From the cell containing the given text, extract its center point as [X, Y] coordinate. 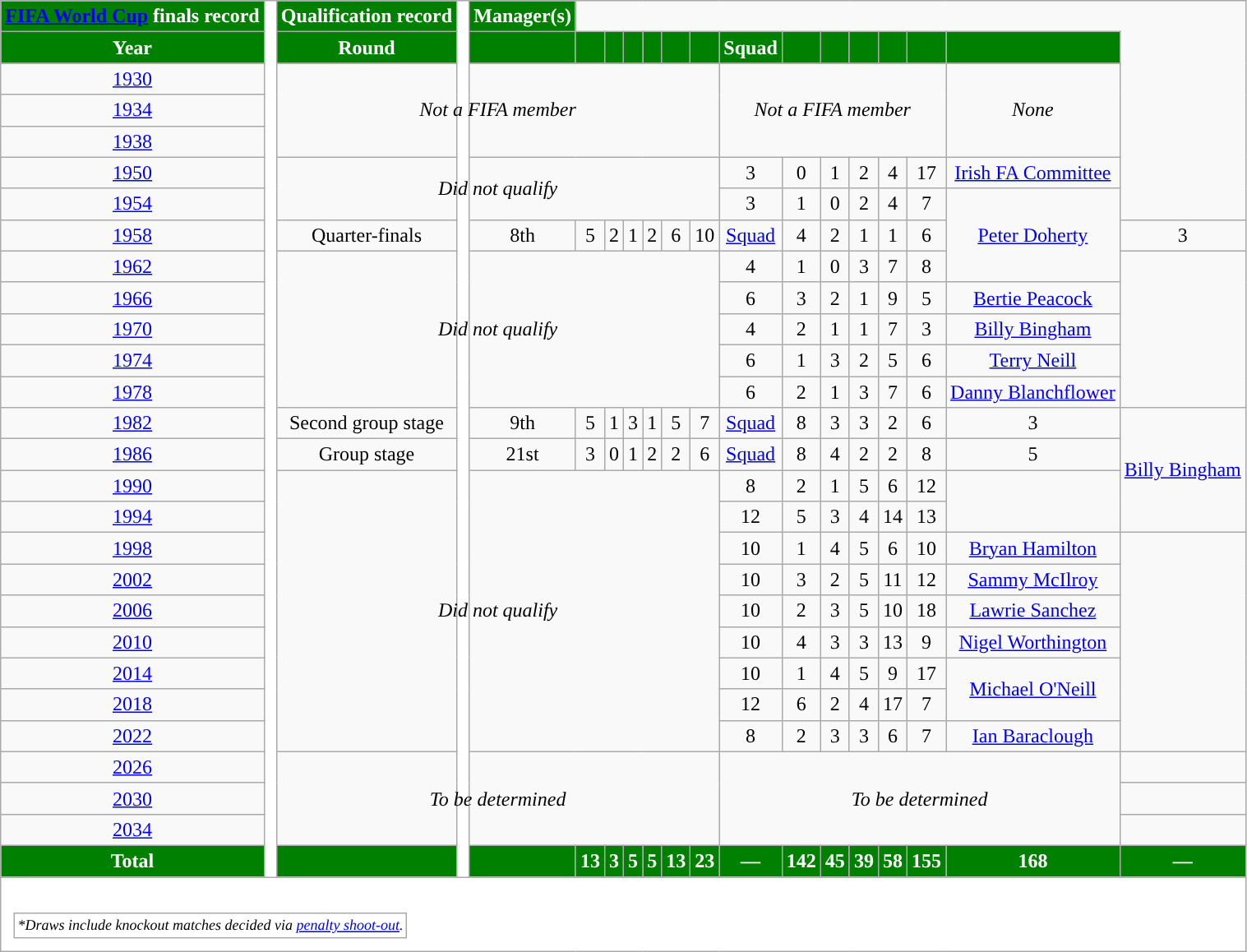
Year [132, 48]
Michael O'Neill [1033, 689]
1966 [132, 298]
1982 [132, 423]
1950 [132, 173]
1974 [132, 360]
2006 [132, 611]
11 [893, 580]
Total [132, 861]
9th [523, 423]
45 [835, 861]
2022 [132, 736]
1962 [132, 266]
58 [893, 861]
Group stage [367, 455]
1938 [132, 141]
39 [863, 861]
FIFA World Cup finals record [132, 16]
2010 [132, 642]
Qualification record [367, 16]
1930 [132, 79]
Peter Doherty [1033, 235]
155 [927, 861]
18 [927, 611]
168 [1033, 861]
1986 [132, 455]
Second group stage [367, 423]
2034 [132, 830]
Ian Baraclough [1033, 736]
Quarter-finals [367, 235]
1990 [132, 486]
Bryan Hamilton [1033, 548]
14 [893, 517]
Irish FA Committee [1033, 173]
2002 [132, 580]
23 [705, 861]
2026 [132, 767]
1958 [132, 235]
142 [801, 861]
Lawrie Sanchez [1033, 611]
1954 [132, 204]
Bertie Peacock [1033, 298]
1970 [132, 329]
Nigel Worthington [1033, 642]
1934 [132, 110]
2030 [132, 798]
None [1033, 110]
2014 [132, 673]
Manager(s) [523, 16]
1998 [132, 548]
Terry Neill [1033, 360]
21st [523, 455]
Danny Blanchflower [1033, 392]
Round [367, 48]
1978 [132, 392]
8th [523, 235]
1994 [132, 517]
Sammy McIlroy [1033, 580]
2018 [132, 705]
